Extract the [x, y] coordinate from the center of the cell holding the provided text.  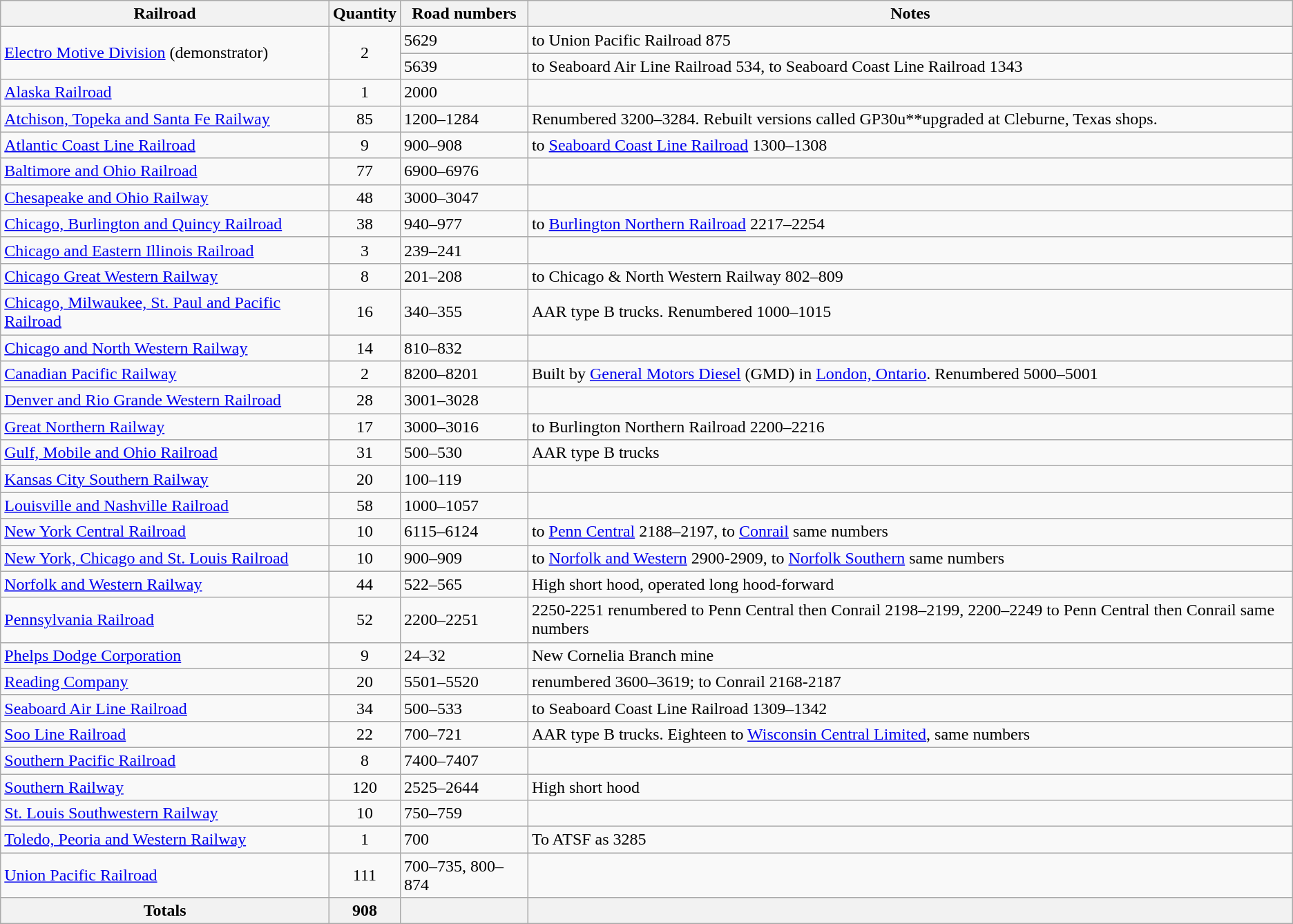
Kansas City Southern Railway [165, 479]
17 [365, 427]
750–759 [464, 814]
340–355 [464, 312]
5629 [464, 40]
New York, Chicago and St. Louis Railroad [165, 558]
Alaska Railroad [165, 93]
900–908 [464, 145]
111 [365, 876]
to Burlington Northern Railroad 2200–2216 [910, 427]
522–565 [464, 584]
1000–1057 [464, 506]
Seaboard Air Line Railroad [165, 708]
Baltimore and Ohio Railroad [165, 171]
Chicago, Milwaukee, St. Paul and Pacific Railroad [165, 312]
Chicago and North Western Railway [165, 347]
1200–1284 [464, 119]
to Chicago & North Western Railway 802–809 [910, 276]
Southern Railway [165, 787]
Railroad [165, 14]
31 [365, 453]
7400–7407 [464, 760]
85 [365, 119]
Electro Motive Division (demonstrator) [165, 53]
908 [365, 911]
AAR type B trucks. Eighteen to Wisconsin Central Limited, same numbers [910, 734]
New York Central Railroad [165, 532]
3000–3016 [464, 427]
6900–6976 [464, 171]
Totals [165, 911]
940–977 [464, 224]
to Norfolk and Western 2900-2909, to Norfolk Southern same numbers [910, 558]
500–533 [464, 708]
14 [365, 347]
Chicago Great Western Railway [165, 276]
to Seaboard Air Line Railroad 534, to Seaboard Coast Line Railroad 1343 [910, 66]
Chicago, Burlington and Quincy Railroad [165, 224]
22 [365, 734]
Quantity [365, 14]
2250-2251 renumbered to Penn Central then Conrail 2198–2199, 2200–2249 to Penn Central then Conrail same numbers [910, 620]
16 [365, 312]
Built by General Motors Diesel (GMD) in London, Ontario. Renumbered 5000–5001 [910, 374]
810–832 [464, 347]
8200–8201 [464, 374]
High short hood [910, 787]
2200–2251 [464, 620]
700–735, 800–874 [464, 876]
500–530 [464, 453]
38 [365, 224]
High short hood, operated long hood-forward [910, 584]
to Seaboard Coast Line Railroad 1300–1308 [910, 145]
48 [365, 198]
3000–3047 [464, 198]
Canadian Pacific Railway [165, 374]
5501–5520 [464, 682]
Great Northern Railway [165, 427]
Denver and Rio Grande Western Railroad [165, 401]
Atlantic Coast Line Railroad [165, 145]
Louisville and Nashville Railroad [165, 506]
to Union Pacific Railroad 875 [910, 40]
900–909 [464, 558]
to Seaboard Coast Line Railroad 1309–1342 [910, 708]
34 [365, 708]
Soo Line Railroad [165, 734]
Chicago and Eastern Illinois Railroad [165, 250]
58 [365, 506]
3001–3028 [464, 401]
to Penn Central 2188–2197, to Conrail same numbers [910, 532]
AAR type B trucks [910, 453]
Notes [910, 14]
3 [365, 250]
Reading Company [165, 682]
Atchison, Topeka and Santa Fe Railway [165, 119]
201–208 [464, 276]
Pennsylvania Railroad [165, 620]
Road numbers [464, 14]
24–32 [464, 655]
Southern Pacific Railroad [165, 760]
100–119 [464, 479]
2000 [464, 93]
Chesapeake and Ohio Railway [165, 198]
To ATSF as 3285 [910, 840]
5639 [464, 66]
St. Louis Southwestern Railway [165, 814]
AAR type B trucks. Renumbered 1000–1015 [910, 312]
Norfolk and Western Railway [165, 584]
to Burlington Northern Railroad 2217–2254 [910, 224]
700–721 [464, 734]
120 [365, 787]
6115–6124 [464, 532]
52 [365, 620]
Gulf, Mobile and Ohio Railroad [165, 453]
Toledo, Peoria and Western Railway [165, 840]
Renumbered 3200–3284. Rebuilt versions called GP30u**upgraded at Cleburne, Texas shops. [910, 119]
239–241 [464, 250]
44 [365, 584]
Phelps Dodge Corporation [165, 655]
28 [365, 401]
2525–2644 [464, 787]
renumbered 3600–3619; to Conrail 2168-2187 [910, 682]
Union Pacific Railroad [165, 876]
New Cornelia Branch mine [910, 655]
700 [464, 840]
77 [365, 171]
